Output the (X, Y) coordinate of the center of the cell containing the given text.  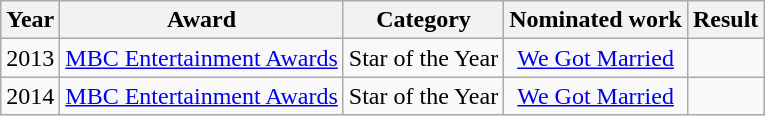
2013 (30, 58)
Result (725, 20)
2014 (30, 96)
Year (30, 20)
Nominated work (596, 20)
Category (423, 20)
Award (202, 20)
